Output the (x, y) coordinate of the center of the cell containing the given text.  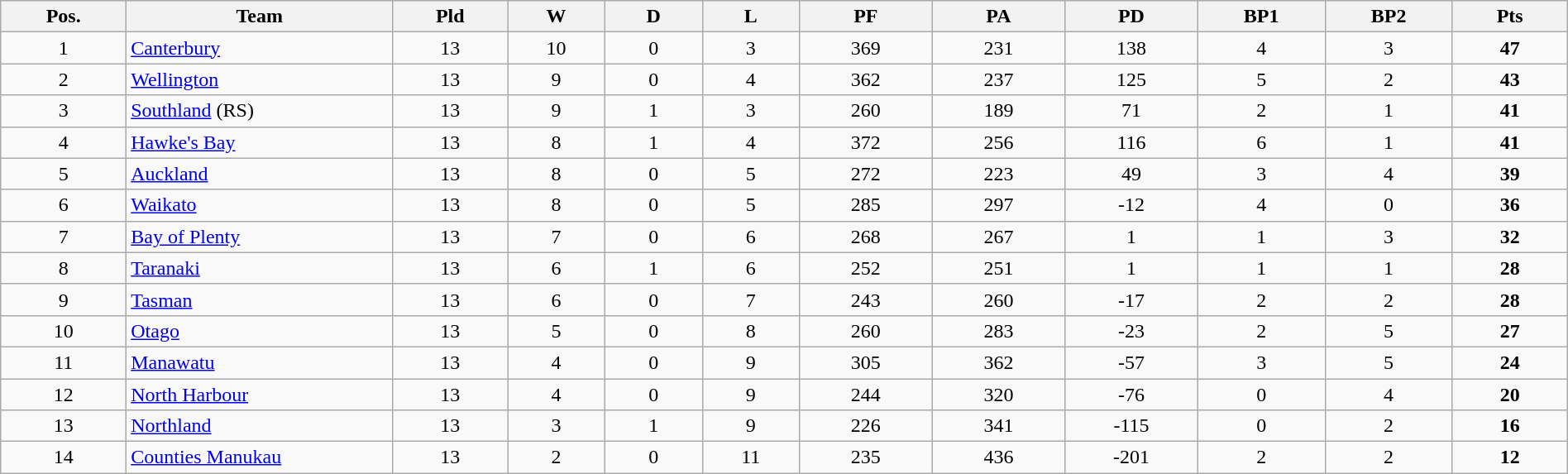
14 (64, 457)
W (557, 17)
Manawatu (260, 362)
-115 (1131, 426)
369 (867, 48)
252 (867, 268)
39 (1510, 174)
Northland (260, 426)
116 (1131, 142)
125 (1131, 79)
305 (867, 362)
PA (999, 17)
Canterbury (260, 48)
237 (999, 79)
Southland (RS) (260, 111)
PD (1131, 17)
Auckland (260, 174)
Otago (260, 331)
16 (1510, 426)
North Harbour (260, 395)
Counties Manukau (260, 457)
138 (1131, 48)
251 (999, 268)
272 (867, 174)
244 (867, 395)
Pld (450, 17)
Bay of Plenty (260, 237)
Pos. (64, 17)
32 (1510, 237)
283 (999, 331)
341 (999, 426)
47 (1510, 48)
256 (999, 142)
372 (867, 142)
Taranaki (260, 268)
231 (999, 48)
320 (999, 395)
223 (999, 174)
189 (999, 111)
71 (1131, 111)
226 (867, 426)
27 (1510, 331)
-57 (1131, 362)
297 (999, 205)
-23 (1131, 331)
20 (1510, 395)
-201 (1131, 457)
Wellington (260, 79)
BP1 (1261, 17)
24 (1510, 362)
267 (999, 237)
Tasman (260, 299)
Pts (1510, 17)
285 (867, 205)
268 (867, 237)
235 (867, 457)
Team (260, 17)
243 (867, 299)
Hawke's Bay (260, 142)
36 (1510, 205)
L (751, 17)
-12 (1131, 205)
BP2 (1389, 17)
-76 (1131, 395)
Waikato (260, 205)
436 (999, 457)
PF (867, 17)
-17 (1131, 299)
49 (1131, 174)
43 (1510, 79)
D (653, 17)
